Output the [X, Y] coordinate of the center of the cell containing the given text.  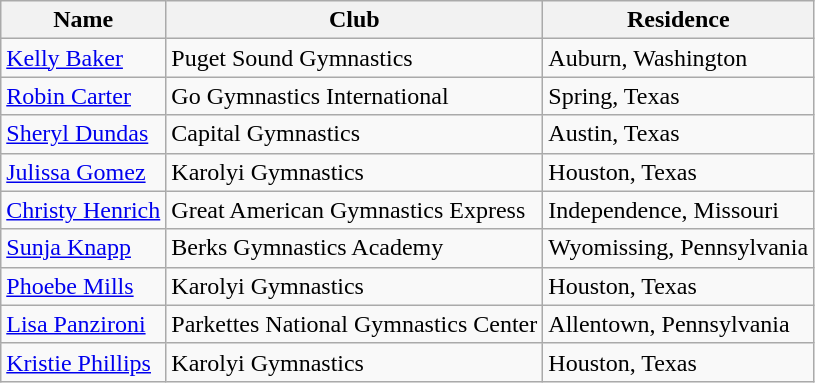
Wyomissing, Pennsylvania [678, 248]
Puget Sound Gymnastics [354, 58]
Auburn, Washington [678, 58]
Great American Gymnastics Express [354, 210]
Club [354, 20]
Kristie Phillips [84, 362]
Robin Carter [84, 96]
Christy Henrich [84, 210]
Berks Gymnastics Academy [354, 248]
Spring, Texas [678, 96]
Parkettes National Gymnastics Center [354, 324]
Phoebe Mills [84, 286]
Lisa Panzironi [84, 324]
Name [84, 20]
Sheryl Dundas [84, 134]
Capital Gymnastics [354, 134]
Austin, Texas [678, 134]
Kelly Baker [84, 58]
Julissa Gomez [84, 172]
Allentown, Pennsylvania [678, 324]
Independence, Missouri [678, 210]
Go Gymnastics International [354, 96]
Residence [678, 20]
Sunja Knapp [84, 248]
